Capture the cell that displays the provided text and extract its (x, y) central coordinate. 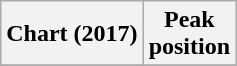
Chart (2017) (72, 34)
Peak position (189, 34)
